Identify which cell holds the provided text, then report its (x, y) central coordinate. 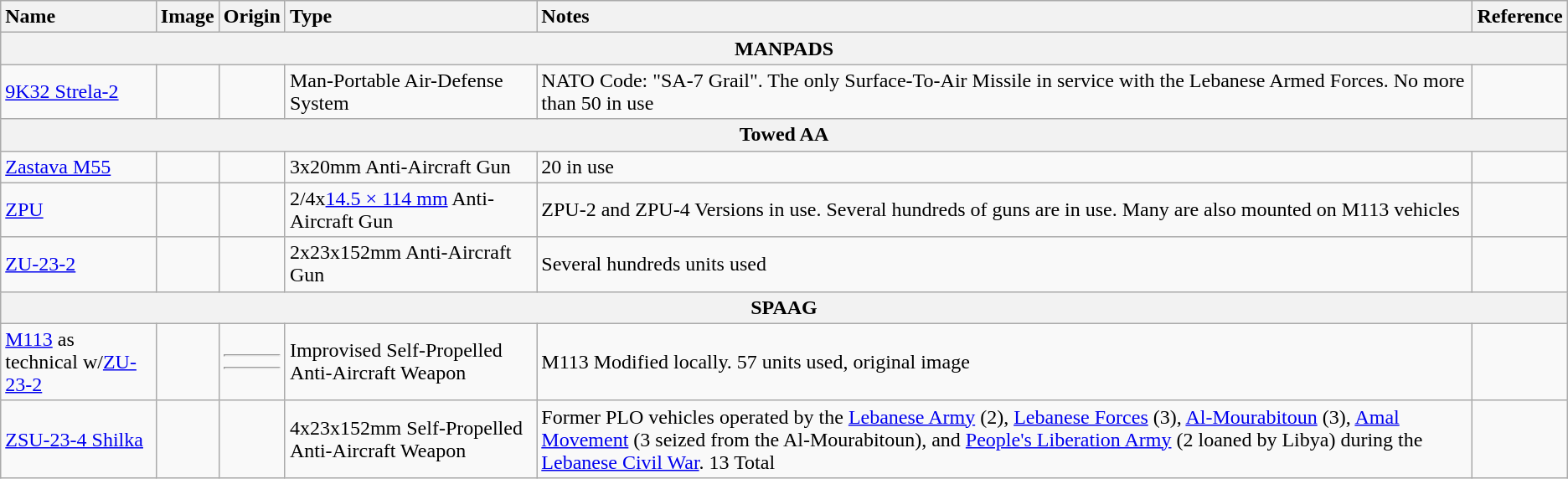
MANPADS (784, 49)
Several hundreds units used (1005, 265)
Zastava M55 (79, 167)
20 in use (1005, 167)
Type (410, 17)
M113 Modified locally. 57 units used, original image (1005, 362)
Improvised Self-Propelled Anti-Aircraft Weapon (410, 362)
2/4x14.5 × 114 mm Anti-Aircraft Gun (410, 209)
SPAAG (784, 307)
Notes (1005, 17)
Reference (1519, 17)
Man-Portable Air-Defense System (410, 92)
Towed AA (784, 135)
M113 as technical w/ZU-23-2 (79, 362)
ZU-23-2 (79, 265)
9K32 Strela-2 (79, 92)
ZPU (79, 209)
3x20mm Anti-Aircraft Gun (410, 167)
NATO Code: "SA-7 Grail". The only Surface-To-Air Missile in service with the Lebanese Armed Forces. No more than 50 in use (1005, 92)
Name (79, 17)
Image (188, 17)
Origin (251, 17)
ZSU-23-4 Shilka (79, 439)
ZPU-2 and ZPU-4 Versions in use. Several hundreds of guns are in use. Many are also mounted on M113 vehicles (1005, 209)
4x23x152mm Self-Propelled Anti-Aircraft Weapon (410, 439)
2x23x152mm Anti-Aircraft Gun (410, 265)
